Identify which cell holds the provided text, then report its (x, y) central coordinate. 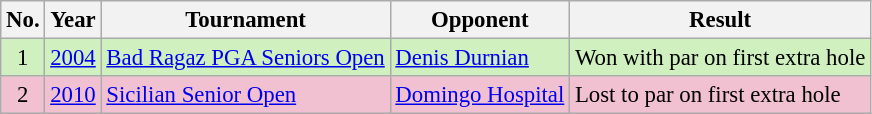
Domingo Hospital (480, 95)
Lost to par on first extra hole (720, 95)
2004 (73, 58)
Bad Ragaz PGA Seniors Open (246, 58)
1 (23, 58)
Denis Durnian (480, 58)
No. (23, 20)
2 (23, 95)
Result (720, 20)
2010 (73, 95)
Opponent (480, 20)
Won with par on first extra hole (720, 58)
Year (73, 20)
Sicilian Senior Open (246, 95)
Tournament (246, 20)
